For the text-containing cell, return its midpoint in (x, y) coordinate format. 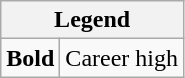
Career high (122, 58)
Legend (92, 20)
Bold (30, 58)
